Scan for the cell matching the given text and deliver its (X, Y) coordinate at center. 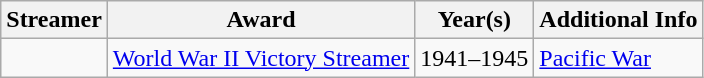
Year(s) (474, 20)
Pacific War (618, 58)
1941–1945 (474, 58)
Additional Info (618, 20)
Streamer (54, 20)
Award (260, 20)
World War II Victory Streamer (260, 58)
